Extract the (x, y) coordinate from the center of the cell holding the provided text.  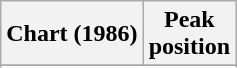
Chart (1986) (72, 34)
Peakposition (189, 34)
